Pinpoint the cell where the given text exists, returning its [X, Y] midpoint coordinate. 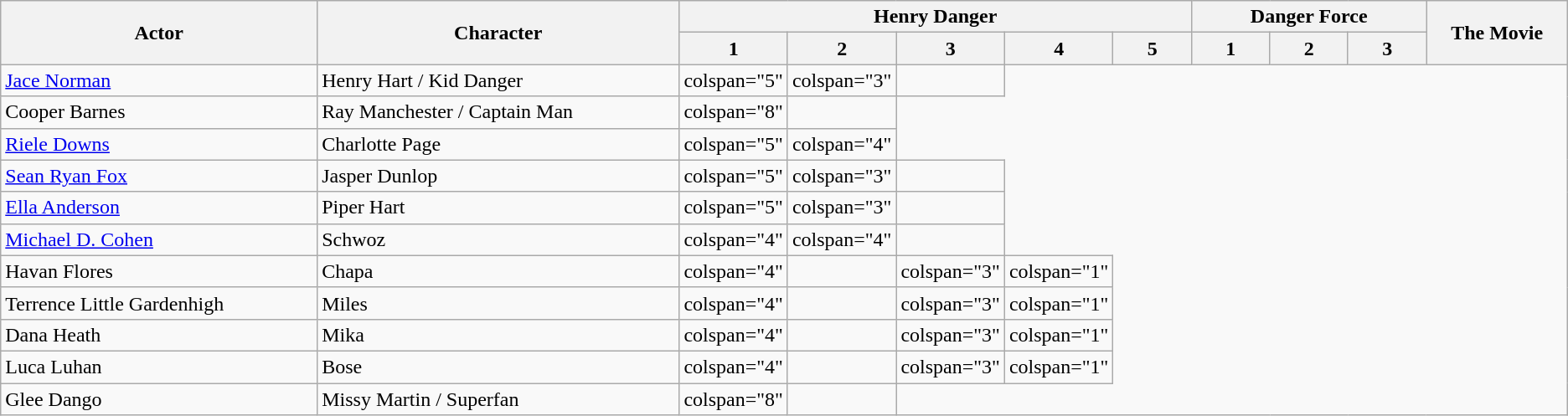
Ray Manchester / Captain Man [498, 112]
Chapa [498, 271]
Character [498, 33]
Terrence Little Gardenhigh [159, 303]
5 [1153, 49]
Bose [498, 367]
Riele Downs [159, 144]
Missy Martin / Superfan [498, 399]
Cooper Barnes [159, 112]
Piper Hart [498, 208]
Luca Luhan [159, 367]
Jace Norman [159, 80]
Henry Hart / Kid Danger [498, 80]
Havan Flores [159, 271]
Danger Force [1308, 17]
Henry Danger [936, 17]
The Movie [1497, 33]
Sean Ryan Fox [159, 176]
4 [1059, 49]
Schwoz [498, 239]
Glee Dango [159, 399]
Actor [159, 33]
Miles [498, 303]
Michael D. Cohen [159, 239]
Jasper Dunlop [498, 176]
Mika [498, 335]
Charlotte Page [498, 144]
Dana Heath [159, 335]
Ella Anderson [159, 208]
